Capture the cell that displays the provided text and extract its [x, y] central coordinate. 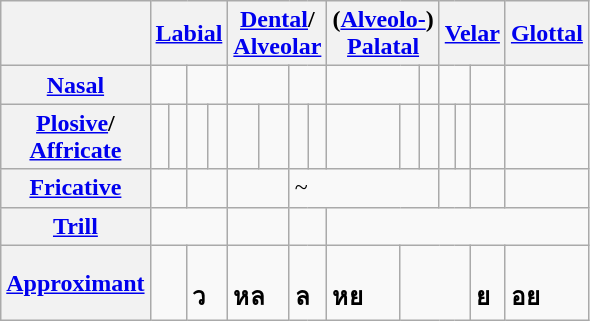
ว [208, 283]
Dental/ Alveolar [278, 34]
หล [258, 283]
(Alveolo-) Palatal [383, 34]
Fricative [76, 188]
Labial [189, 34]
หย [364, 283]
Trill [76, 226]
Nasal [76, 85]
Glottal [546, 34]
Approximant [76, 283]
อย [546, 283]
ย [488, 283]
Velar [472, 34]
ล [308, 283]
~ [364, 188]
Plosive/Affricate [76, 136]
